Detect which cell encompasses the target text, then output its (x, y) center coordinate. 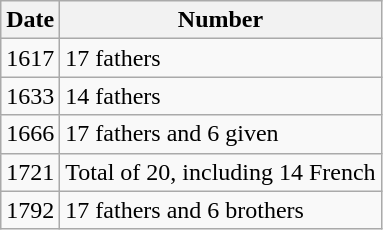
1633 (30, 96)
17 fathers and 6 given (220, 134)
1617 (30, 58)
Date (30, 20)
1721 (30, 172)
1792 (30, 210)
Total of 20, including 14 French (220, 172)
17 fathers and 6 brothers (220, 210)
17 fathers (220, 58)
1666 (30, 134)
Number (220, 20)
14 fathers (220, 96)
